Extract the [x, y] coordinate from the center of the cell holding the provided text.  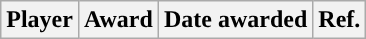
Award [118, 20]
Ref. [340, 20]
Player [40, 20]
Date awarded [235, 20]
